Find where the given text appears and provide that cell's center as (X, Y) coordinate. 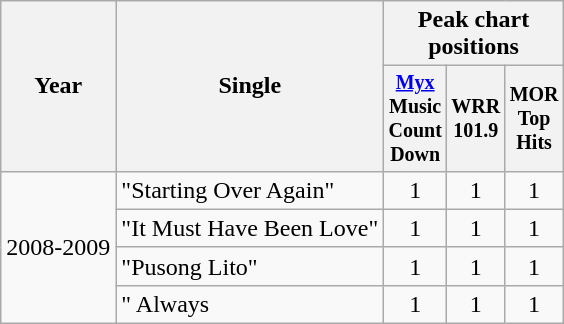
Year (58, 86)
Myx Music Count Down (416, 118)
2008-2009 (58, 247)
" Always (250, 304)
Peak chart positions (474, 34)
"Pusong Lito" (250, 266)
MOR Top Hits (534, 118)
"Starting Over Again" (250, 190)
WRR 101.9 (476, 118)
Single (250, 86)
"It Must Have Been Love" (250, 228)
